Output the (x, y) coordinate of the center of the cell containing the given text.  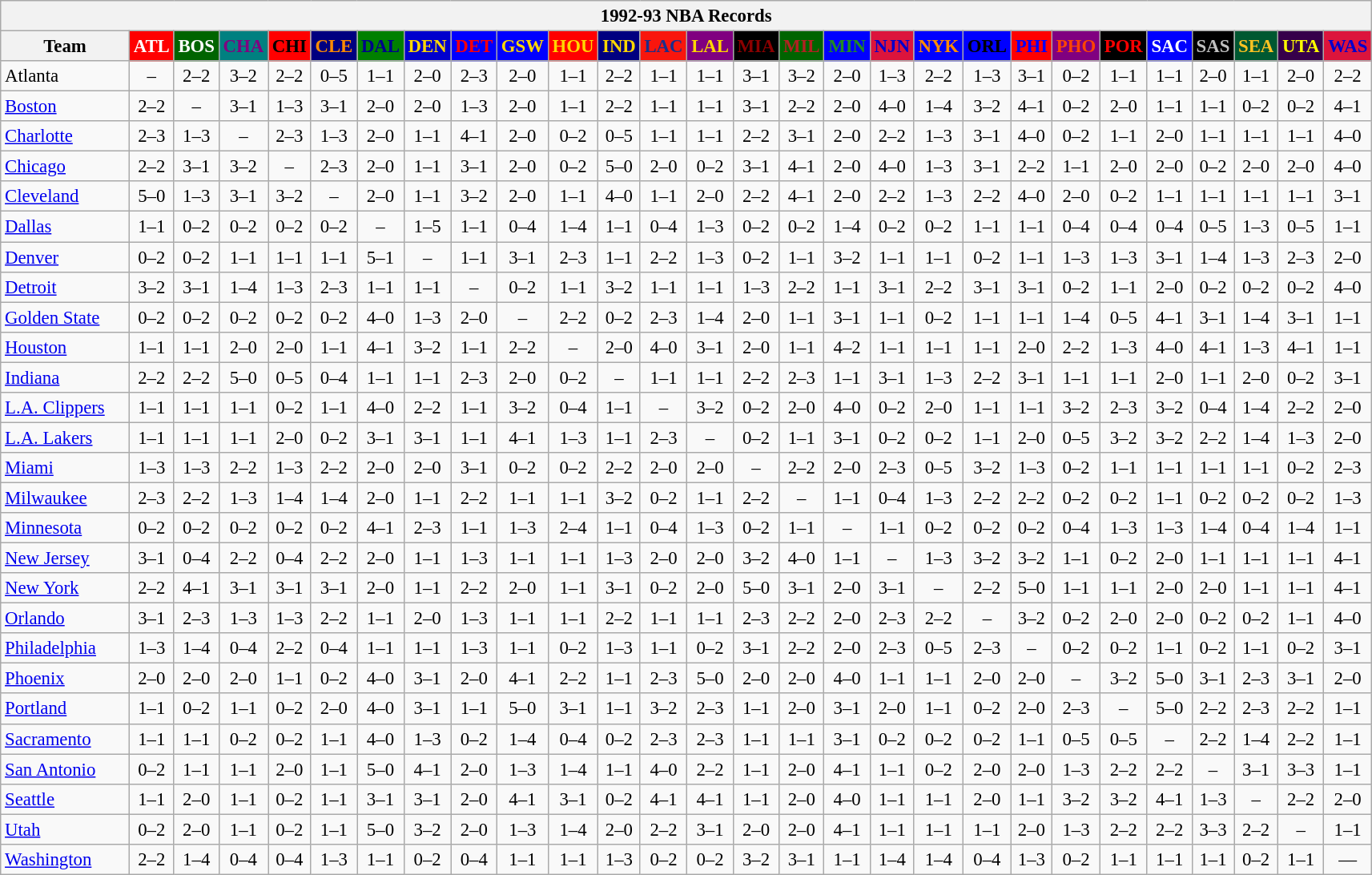
Houston (66, 347)
PHI (1032, 46)
NYK (939, 46)
L.A. Lakers (66, 437)
5–1 (381, 257)
1992-93 NBA Records (686, 16)
Dallas (66, 227)
Philadelphia (66, 648)
Phoenix (66, 679)
Miami (66, 468)
1–5 (428, 227)
UTA (1301, 46)
MIN (847, 46)
Portland (66, 709)
POR (1123, 46)
WAS (1348, 46)
LAC (663, 46)
Indiana (66, 377)
HOU (573, 46)
GSW (522, 46)
Minnesota (66, 528)
IND (619, 46)
Boston (66, 107)
PHO (1076, 46)
CLE (333, 46)
DET (474, 46)
LAL (710, 46)
Atlanta (66, 76)
4–2 (847, 347)
Washington (66, 860)
Team (66, 46)
Orlando (66, 619)
Sacramento (66, 739)
DEN (428, 46)
ORL (987, 46)
NJN (892, 46)
Charlotte (66, 136)
CHI (289, 46)
BOS (196, 46)
Golden State (66, 317)
2–4 (573, 528)
SAC (1169, 46)
DAL (381, 46)
Detroit (66, 287)
Milwaukee (66, 498)
SEA (1256, 46)
ATL (151, 46)
— (1348, 860)
Denver (66, 257)
SAS (1213, 46)
New York (66, 588)
Seattle (66, 799)
L.A. Clippers (66, 408)
Utah (66, 829)
MIA (756, 46)
MIL (802, 46)
New Jersey (66, 558)
Cleveland (66, 196)
Chicago (66, 167)
San Antonio (66, 769)
CHA (243, 46)
